Extract the [x, y] coordinate from the center of the cell holding the provided text.  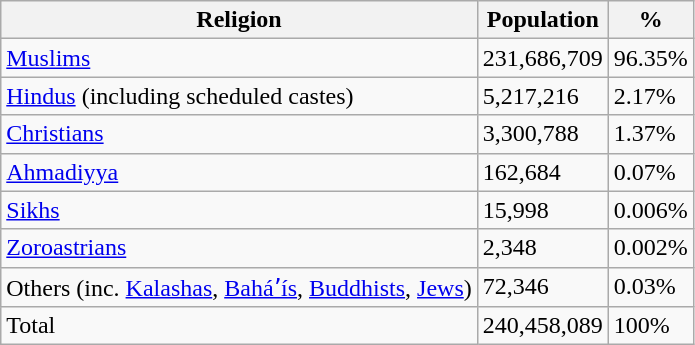
0.006% [650, 210]
96.35% [650, 58]
162,684 [542, 172]
15,998 [542, 210]
231,686,709 [542, 58]
Religion [240, 20]
Hindus (including scheduled castes) [240, 96]
5,217,216 [542, 96]
0.03% [650, 287]
Population [542, 20]
2.17% [650, 96]
Zoroastrians [240, 248]
100% [650, 326]
3,300,788 [542, 134]
72,346 [542, 287]
Muslims [240, 58]
240,458,089 [542, 326]
Others (inc. Kalashas, Baháʼís, Buddhists, Jews) [240, 287]
2,348 [542, 248]
1.37% [650, 134]
Christians [240, 134]
Ahmadiyya [240, 172]
0.002% [650, 248]
0.07% [650, 172]
Sikhs [240, 210]
Total [240, 326]
% [650, 20]
